Capture the cell that displays the provided text and extract its [x, y] central coordinate. 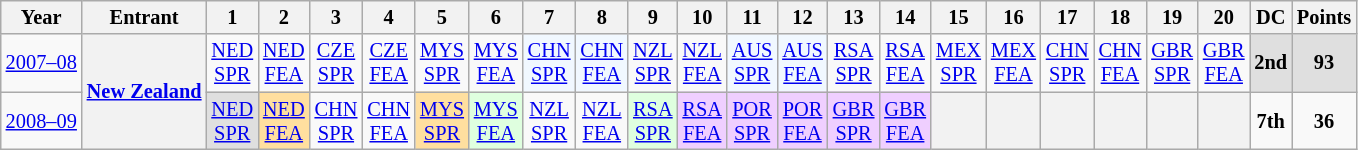
AUSSPR [752, 63]
4 [388, 17]
PORSPR [752, 121]
13 [854, 17]
2007–08 [42, 63]
CZEFEA [388, 63]
93 [1324, 63]
Entrant [144, 17]
Points [1324, 17]
18 [1120, 17]
CZESPR [336, 63]
14 [905, 17]
MEXSPR [958, 63]
7 [550, 17]
3 [336, 17]
16 [1014, 17]
7th [1272, 121]
5 [442, 17]
AUSFEA [802, 63]
2nd [1272, 63]
6 [496, 17]
2008–09 [42, 121]
New Zealand [144, 92]
DC [1272, 17]
36 [1324, 121]
15 [958, 17]
MEXFEA [1014, 63]
10 [702, 17]
9 [652, 17]
19 [1172, 17]
11 [752, 17]
2 [284, 17]
12 [802, 17]
20 [1224, 17]
17 [1068, 17]
PORFEA [802, 121]
1 [232, 17]
8 [602, 17]
Year [42, 17]
